Scan for the cell matching the given text and deliver its (x, y) coordinate at center. 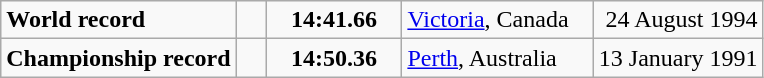
14:50.36 (334, 58)
Championship record (118, 58)
24 August 1994 (678, 20)
Victoria, Canada (498, 20)
Perth, Australia (498, 58)
14:41.66 (334, 20)
World record (118, 20)
13 January 1991 (678, 58)
